For the text-containing cell, return its midpoint in (x, y) coordinate format. 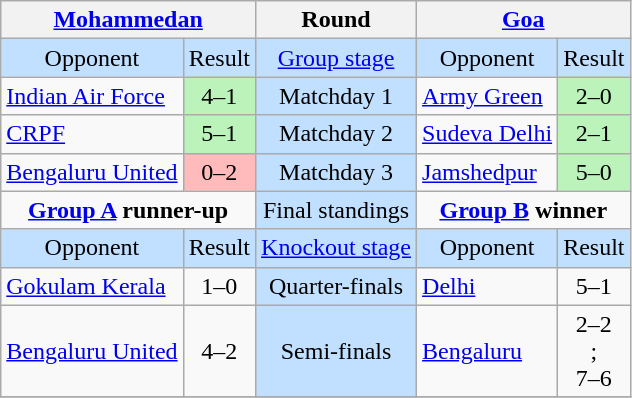
CRPF (92, 134)
Goa (524, 20)
0–2 (219, 172)
Gokulam Kerala (92, 286)
Final standings (336, 210)
Semi-finals (336, 351)
Army Green (488, 96)
4–1 (219, 96)
Matchday 3 (336, 172)
Delhi (488, 286)
Group A runner-up (128, 210)
1–0 (219, 286)
4–2 (219, 351)
Group B winner (524, 210)
2–2;7–6 (594, 351)
Bengaluru (488, 351)
Sudeva Delhi (488, 134)
2–0 (594, 96)
5–0 (594, 172)
Group stage (336, 58)
Quarter-finals (336, 286)
Indian Air Force (92, 96)
Mohammedan (128, 20)
2–1 (594, 134)
Knockout stage (336, 248)
Matchday 1 (336, 96)
Matchday 2 (336, 134)
Jamshedpur (488, 172)
Round (336, 20)
